Capture the cell that displays the provided text and extract its [x, y] central coordinate. 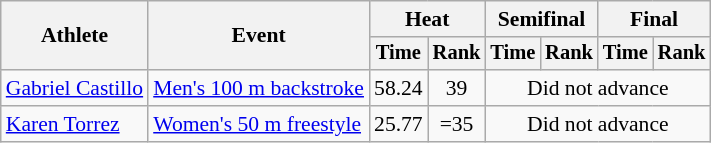
25.77 [398, 124]
Event [258, 36]
Karen Torrez [74, 124]
Gabriel Castillo [74, 88]
Women's 50 m freestyle [258, 124]
Men's 100 m backstroke [258, 88]
58.24 [398, 88]
Semifinal [541, 19]
Final [654, 19]
Heat [427, 19]
Athlete [74, 36]
=35 [457, 124]
39 [457, 88]
